From the cell containing the given text, extract its center point as [X, Y] coordinate. 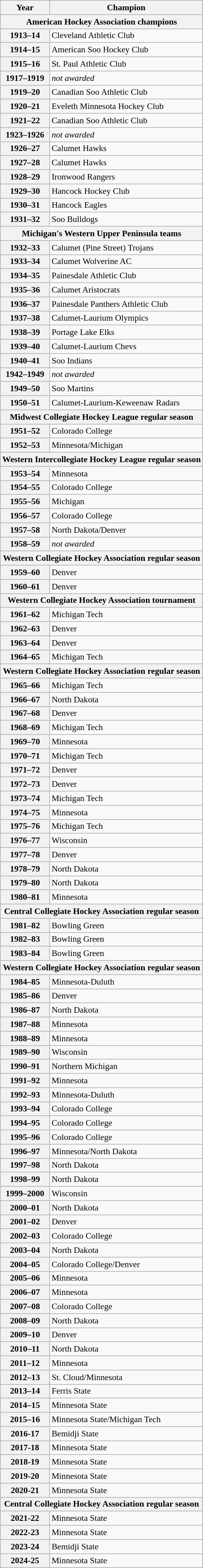
1913–14 [25, 36]
2024-25 [25, 1561]
2009–10 [25, 1335]
1921–22 [25, 120]
1963–64 [25, 643]
1984–85 [25, 982]
Cleveland Athletic Club [126, 36]
1994–95 [25, 1123]
2003–04 [25, 1250]
1940–41 [25, 361]
1917–1919 [25, 78]
1942–1949 [25, 375]
Portage Lake Elks [126, 333]
2018-19 [25, 1462]
1992–93 [25, 1095]
1990–91 [25, 1067]
1995–96 [25, 1137]
2005–06 [25, 1278]
1914–15 [25, 50]
1929–30 [25, 191]
1961–62 [25, 615]
Michigan [126, 502]
2014–15 [25, 1405]
Calumet-Laurium Chevs [126, 346]
1989–90 [25, 1052]
1950–51 [25, 403]
1932–33 [25, 248]
2007–08 [25, 1307]
Soo Martins [126, 389]
Minnesota/Michigan [126, 446]
2011–12 [25, 1363]
1974–75 [25, 813]
1956–57 [25, 516]
1997–98 [25, 1165]
1957–58 [25, 530]
2023-24 [25, 1547]
2012–13 [25, 1377]
2016-17 [25, 1434]
2019-20 [25, 1476]
Western Collegiate Hockey Association tournament [101, 600]
2008–09 [25, 1321]
Soo Indians [126, 361]
1976–77 [25, 841]
2013–14 [25, 1391]
1986–87 [25, 1010]
1968–69 [25, 728]
1953–54 [25, 474]
Hancock Eagles [126, 205]
1970–71 [25, 756]
Michigan's Western Upper Peninsula teams [101, 233]
1987–88 [25, 1024]
1991–92 [25, 1081]
2022-23 [25, 1533]
1964–65 [25, 657]
1952–53 [25, 446]
1982–83 [25, 939]
1951–52 [25, 431]
1993–94 [25, 1109]
1936–37 [25, 304]
1959–60 [25, 572]
2002–03 [25, 1236]
1978–79 [25, 869]
1967–68 [25, 713]
1972–73 [25, 784]
St. Paul Athletic Club [126, 64]
1960–61 [25, 587]
1999–2000 [25, 1194]
1965–66 [25, 685]
1981–82 [25, 926]
Painesdale Athletic Club [126, 276]
Eveleth Minnesota Hockey Club [126, 107]
North Dakota/Denver [126, 530]
1980–81 [25, 897]
Hancock Hockey Club [126, 191]
2001–02 [25, 1222]
Calumet Aristocrats [126, 290]
1930–31 [25, 205]
2004–05 [25, 1264]
Painesdale Panthers Athletic Club [126, 304]
2006–07 [25, 1293]
1979–80 [25, 883]
1971–72 [25, 770]
Year [25, 8]
1933–34 [25, 262]
1926–27 [25, 149]
1919–20 [25, 92]
1958–59 [25, 544]
Midwest Collegiate Hockey League regular season [101, 417]
2020-21 [25, 1490]
2015–16 [25, 1420]
1923–1926 [25, 135]
Minnesota State/Michigan Tech [126, 1420]
1998–99 [25, 1180]
1969–70 [25, 742]
1988–89 [25, 1038]
1928–29 [25, 177]
Western Intercollegiate Hockey League regular season [101, 459]
1939–40 [25, 346]
1985–86 [25, 996]
Northern Michigan [126, 1067]
Calumet-Laurium Olympics [126, 318]
1996–97 [25, 1151]
2021-22 [25, 1518]
Ferris State [126, 1391]
1975–76 [25, 826]
Soo Bulldogs [126, 220]
2017-18 [25, 1448]
2000–01 [25, 1208]
1962–63 [25, 629]
1915–16 [25, 64]
1973–74 [25, 798]
1927–28 [25, 163]
Champion [126, 8]
St. Cloud/Minnesota [126, 1377]
Colorado College/Denver [126, 1264]
1920–21 [25, 107]
1955–56 [25, 502]
1954–55 [25, 488]
1934–35 [25, 276]
1938–39 [25, 333]
Calumet-Laurium-Keweenaw Radars [126, 403]
American Soo Hockey Club [126, 50]
Calumet (Pine Street) Trojans [126, 248]
American Hockey Association champions [101, 22]
1937–38 [25, 318]
Minnesota/North Dakota [126, 1151]
1983–84 [25, 954]
1977–78 [25, 855]
1931–32 [25, 220]
1966–67 [25, 700]
2010–11 [25, 1349]
Calumet Wolverine AC [126, 262]
1935–36 [25, 290]
Ironwood Rangers [126, 177]
1949–50 [25, 389]
